Extract the (x, y) coordinate from the center of the cell holding the provided text.  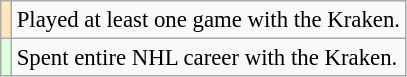
Played at least one game with the Kraken. (208, 20)
Spent entire NHL career with the Kraken. (208, 58)
